Determine the [X, Y] coordinate at the center of the cell enclosing the given text.  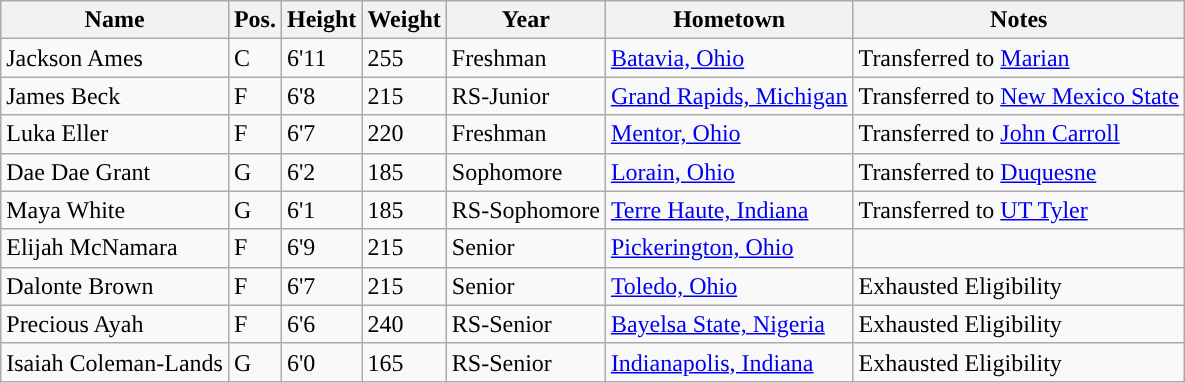
6'9 [321, 248]
Elijah McNamara [115, 248]
Transferred to Marian [1018, 58]
Isaiah Coleman-Lands [115, 362]
6'0 [321, 362]
Toledo, Ohio [729, 286]
6'8 [321, 96]
Indianapolis, Indiana [729, 362]
Terre Haute, Indiana [729, 210]
Grand Rapids, Michigan [729, 96]
Dae Dae Grant [115, 172]
Notes [1018, 20]
Mentor, Ohio [729, 134]
Precious Ayah [115, 324]
Lorain, Ohio [729, 172]
Pickerington, Ohio [729, 248]
165 [404, 362]
Sophomore [526, 172]
C [254, 58]
James Beck [115, 96]
Transferred to Duquesne [1018, 172]
240 [404, 324]
Weight [404, 20]
Pos. [254, 20]
Height [321, 20]
6'6 [321, 324]
6'11 [321, 58]
Transferred to UT Tyler [1018, 210]
Batavia, Ohio [729, 58]
RS-Junior [526, 96]
RS-Sophomore [526, 210]
Hometown [729, 20]
Year [526, 20]
Transferred to New Mexico State [1018, 96]
6'1 [321, 210]
Bayelsa State, Nigeria [729, 324]
Name [115, 20]
Maya White [115, 210]
Transferred to John Carroll [1018, 134]
6'2 [321, 172]
220 [404, 134]
Luka Eller [115, 134]
Dalonte Brown [115, 286]
Jackson Ames [115, 58]
255 [404, 58]
